Determine the [x, y] coordinate at the center of the cell enclosing the given text.  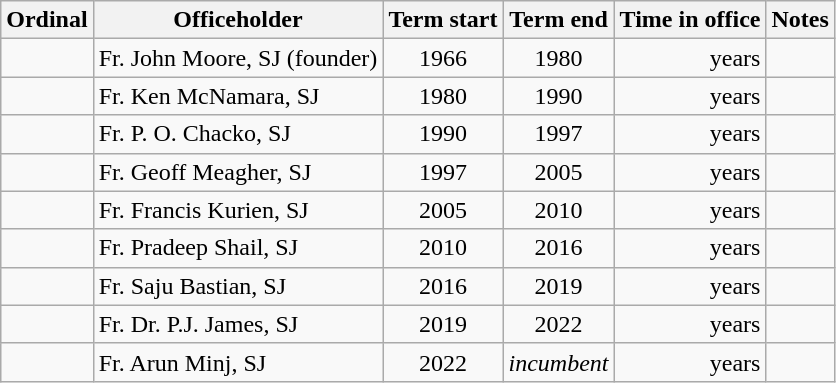
Fr. P. O. Chacko, SJ [238, 134]
Fr. Arun Minj, SJ [238, 362]
Term start [443, 20]
Fr. Pradeep Shail, SJ [238, 248]
Officeholder [238, 20]
Time in office [690, 20]
Fr. Francis Kurien, SJ [238, 210]
Fr. John Moore, SJ (founder) [238, 58]
Term end [558, 20]
Fr. Geoff Meagher, SJ [238, 172]
Notes [800, 20]
Ordinal [47, 20]
1966 [443, 58]
Fr. Dr. P.J. James, SJ [238, 324]
Fr. Saju Bastian, SJ [238, 286]
incumbent [558, 362]
Fr. Ken McNamara, SJ [238, 96]
